Capture the cell that displays the provided text and extract its [X, Y] central coordinate. 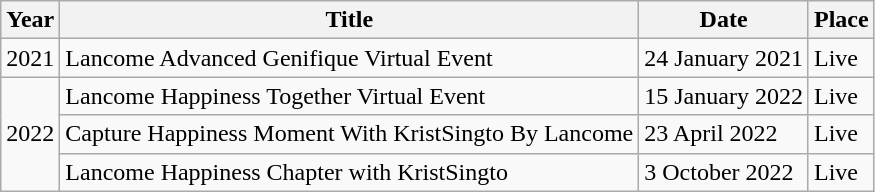
2021 [30, 58]
Date [724, 20]
Lancome Happiness Chapter with KristSingto [350, 172]
15 January 2022 [724, 96]
2022 [30, 134]
23 April 2022 [724, 134]
Lancome Advanced Genifique Virtual Event [350, 58]
24 January 2021 [724, 58]
Year [30, 20]
Lancome Happiness Together Virtual Event [350, 96]
Title [350, 20]
Place [841, 20]
3 October 2022 [724, 172]
Capture Happiness Moment With KristSingto By Lancome [350, 134]
